Extract the [x, y] coordinate from the center of the cell holding the provided text.  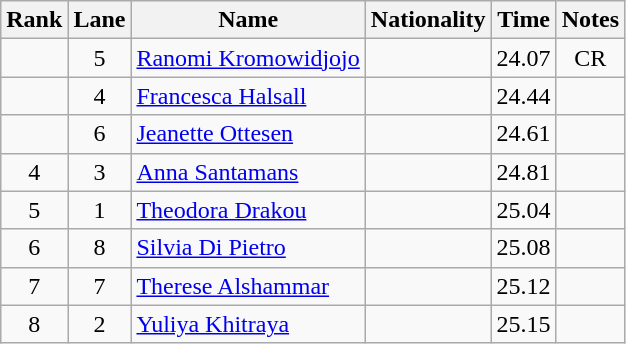
3 [100, 172]
Ranomi Kromowidjojo [248, 58]
Yuliya Khitraya [248, 324]
Therese Alshammar [248, 286]
Name [248, 20]
Silvia Di Pietro [248, 248]
1 [100, 210]
24.07 [524, 58]
25.15 [524, 324]
24.81 [524, 172]
25.12 [524, 286]
Notes [590, 20]
CR [590, 58]
2 [100, 324]
Jeanette Ottesen [248, 134]
25.04 [524, 210]
Time [524, 20]
24.44 [524, 96]
Francesca Halsall [248, 96]
Anna Santamans [248, 172]
Theodora Drakou [248, 210]
Rank [34, 20]
25.08 [524, 248]
24.61 [524, 134]
Nationality [428, 20]
Lane [100, 20]
